Return the [X, Y] coordinate for the center point of the cell that contains the specified text.  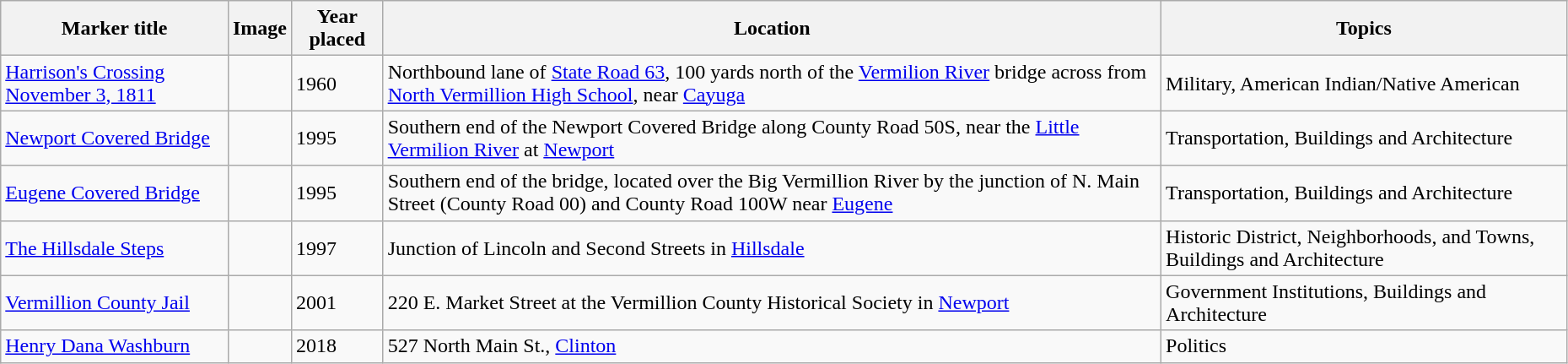
1997 [337, 248]
Historic District, Neighborhoods, and Towns, Buildings and Architecture [1365, 248]
527 North Main St., Clinton [772, 346]
Politics [1365, 346]
Eugene Covered Bridge [115, 193]
Topics [1365, 29]
Harrison's Crossing November 3, 1811 [115, 83]
Vermillion County Jail [115, 302]
2018 [337, 346]
Government Institutions, Buildings and Architecture [1365, 302]
Henry Dana Washburn [115, 346]
Southern end of the Newport Covered Bridge along County Road 50S, near the Little Vermilion River at Newport [772, 139]
Junction of Lincoln and Second Streets in Hillsdale [772, 248]
Southern end of the bridge, located over the Big Vermillion River by the junction of N. Main Street (County Road 00) and County Road 100W near Eugene [772, 193]
Northbound lane of State Road 63, 100 yards north of the Vermilion River bridge across from North Vermillion High School, near Cayuga [772, 83]
Location [772, 29]
2001 [337, 302]
Newport Covered Bridge [115, 139]
The Hillsdale Steps [115, 248]
Year placed [337, 29]
1960 [337, 83]
Military, American Indian/Native American [1365, 83]
220 E. Market Street at the Vermillion County Historical Society in Newport [772, 302]
Image [260, 29]
Marker title [115, 29]
